Pinpoint the cell where the given text exists, returning its (x, y) midpoint coordinate. 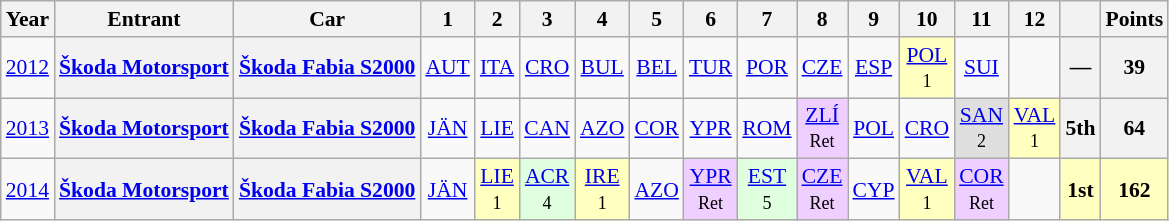
COR (656, 128)
2014 (28, 190)
Entrant (144, 19)
BEL (656, 68)
11 (982, 19)
162 (1135, 190)
EST5 (766, 190)
2013 (28, 128)
CZE (822, 68)
ITA (497, 68)
1 (447, 19)
39 (1135, 68)
6 (710, 19)
LIE (497, 128)
ZLÍRet (822, 128)
5 (656, 19)
POR (766, 68)
CZERet (822, 190)
YPRRet (710, 190)
IRE1 (602, 190)
— (1080, 68)
4 (602, 19)
8 (822, 19)
CORRet (982, 190)
5th (1080, 128)
ACR4 (547, 190)
Car (327, 19)
SUI (982, 68)
CAN (547, 128)
1st (1080, 190)
AUT (447, 68)
12 (1035, 19)
POL (874, 128)
BUL (602, 68)
TUR (710, 68)
SAN2 (982, 128)
9 (874, 19)
3 (547, 19)
POL1 (928, 68)
Points (1135, 19)
ROM (766, 128)
10 (928, 19)
LIE1 (497, 190)
YPR (710, 128)
ESP (874, 68)
2012 (28, 68)
Year (28, 19)
CYP (874, 190)
7 (766, 19)
2 (497, 19)
64 (1135, 128)
